Scan for the cell matching the given text and deliver its (X, Y) coordinate at center. 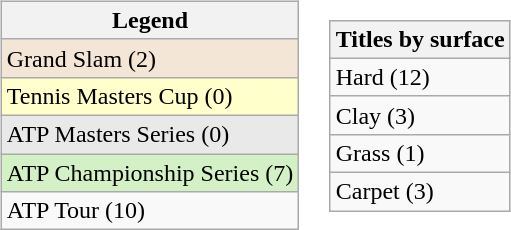
Hard (12) (420, 77)
Legend (150, 20)
ATP Tour (10) (150, 211)
Clay (3) (420, 115)
Tennis Masters Cup (0) (150, 96)
Grass (1) (420, 153)
ATP Masters Series (0) (150, 134)
Titles by surface (420, 39)
Carpet (3) (420, 192)
ATP Championship Series (7) (150, 173)
Grand Slam (2) (150, 58)
